Locate the cell with the specified text and output its [x, y] center coordinate. 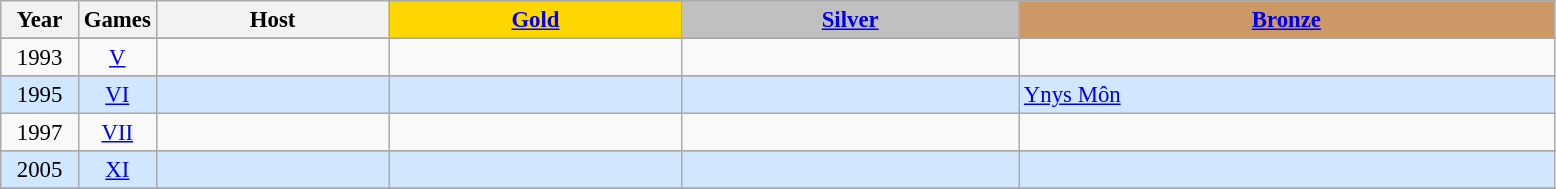
Silver [850, 20]
Year [40, 20]
Host [272, 20]
V [117, 58]
2005 [40, 170]
Gold [536, 20]
1997 [40, 133]
VII [117, 133]
VI [117, 95]
Ynys Môn [1287, 95]
XI [117, 170]
Games [117, 20]
1995 [40, 95]
Bronze [1287, 20]
1993 [40, 58]
